Capture the cell that displays the provided text and extract its [x, y] central coordinate. 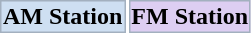
AM Station [62, 16]
FM Station [190, 16]
